Capture the cell that displays the provided text and extract its (X, Y) central coordinate. 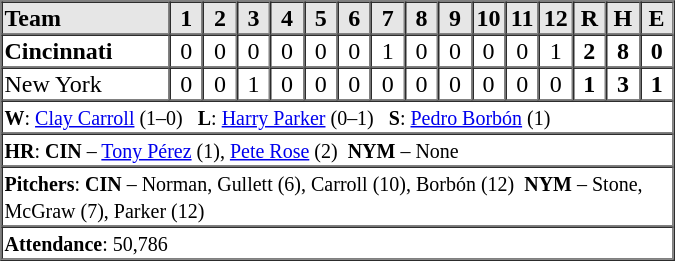
HR: CIN – Tony Pérez (1), Pete Rose (2) NYM – None (338, 150)
4 (287, 18)
H (623, 18)
New York (86, 84)
E (657, 18)
R (590, 18)
Cincinnati (86, 50)
11 (522, 18)
Attendance: 50,786 (338, 242)
5 (321, 18)
10 (489, 18)
Pitchers: CIN – Norman, Gullett (6), Carroll (10), Borbón (12) NYM – Stone, McGraw (7), Parker (12) (338, 196)
6 (354, 18)
12 (556, 18)
7 (388, 18)
W: Clay Carroll (1–0) L: Harry Parker (0–1) S: Pedro Borbón (1) (338, 116)
9 (455, 18)
Team (86, 18)
